Capture the cell that displays the provided text and extract its (x, y) central coordinate. 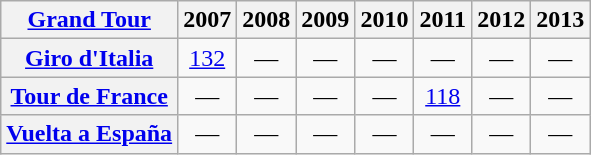
Tour de France (90, 96)
132 (208, 58)
2009 (326, 20)
Grand Tour (90, 20)
Vuelta a España (90, 134)
2008 (266, 20)
2007 (208, 20)
2010 (384, 20)
2011 (443, 20)
118 (443, 96)
2012 (502, 20)
2013 (560, 20)
Giro d'Italia (90, 58)
